Return [x, y] of the center of cell containing provided text 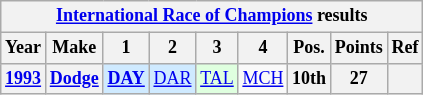
Ref [405, 48]
3 [217, 48]
Dodge [74, 78]
10th [310, 78]
Pos. [310, 48]
DAY [126, 78]
1993 [24, 78]
TAL [217, 78]
Make [74, 48]
DAR [172, 78]
27 [358, 78]
International Race of Champions results [212, 16]
1 [126, 48]
Year [24, 48]
MCH [263, 78]
4 [263, 48]
2 [172, 48]
Points [358, 48]
